For the text-containing cell, return its midpoint in (X, Y) coordinate format. 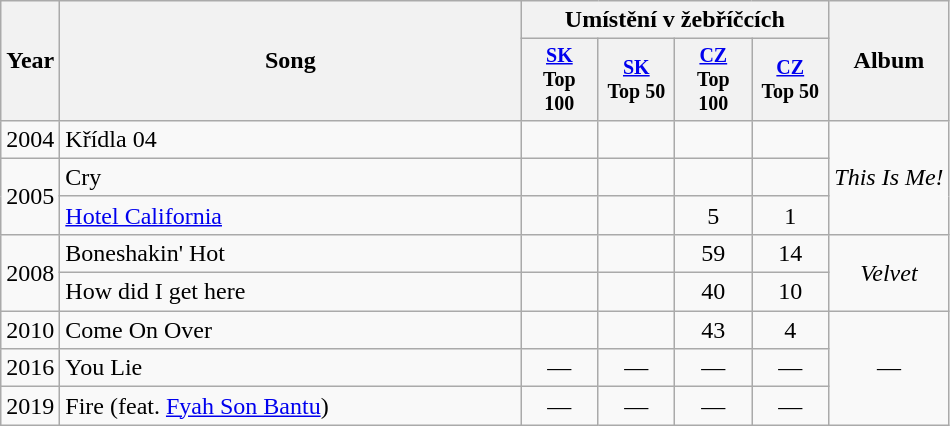
Velvet (889, 272)
You Lie (290, 368)
Fire (feat. Fyah Son Bantu) (290, 406)
SKTop 100 (560, 80)
59 (714, 253)
1 (790, 215)
2004 (30, 139)
SKTop 50 (636, 80)
2008 (30, 272)
CZTop 100 (714, 80)
Křídla 04 (290, 139)
CZTop 50 (790, 80)
Hotel California (290, 215)
2005 (30, 196)
5 (714, 215)
This Is Me! (889, 177)
Come On Over (290, 330)
Umístění v žebříčcích (675, 20)
Boneshakin' Hot (290, 253)
Song (290, 61)
40 (714, 292)
How did I get here (290, 292)
2016 (30, 368)
10 (790, 292)
4 (790, 330)
Year (30, 61)
Album (889, 61)
14 (790, 253)
2019 (30, 406)
Cry (290, 177)
43 (714, 330)
2010 (30, 330)
